Determine the (x, y) coordinate at the center of the cell enclosing the given text.  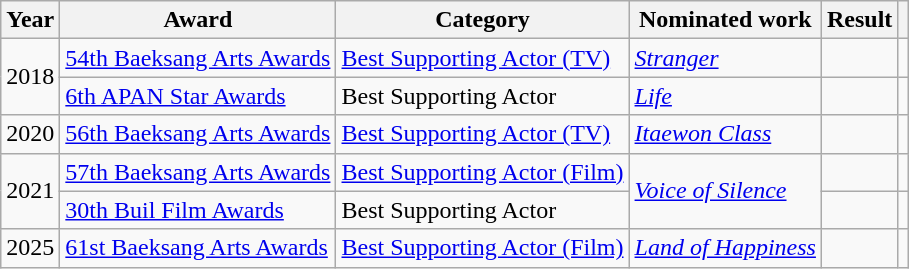
2025 (30, 248)
56th Baeksang Arts Awards (198, 134)
6th APAN Star Awards (198, 96)
Category (482, 20)
Year (30, 20)
61st Baeksang Arts Awards (198, 248)
2021 (30, 191)
57th Baeksang Arts Awards (198, 172)
Itaewon Class (725, 134)
2020 (30, 134)
Result (859, 20)
Voice of Silence (725, 191)
Land of Happiness (725, 248)
Award (198, 20)
2018 (30, 77)
Stranger (725, 58)
Nominated work (725, 20)
54th Baeksang Arts Awards (198, 58)
Life (725, 96)
30th Buil Film Awards (198, 210)
